Extract the [X, Y] coordinate from the center of the cell holding the provided text.  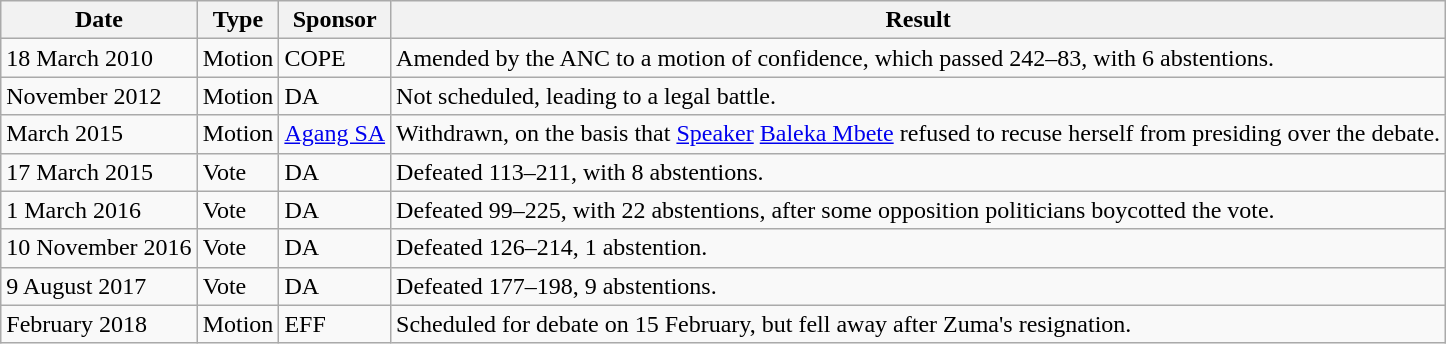
February 2018 [99, 324]
COPE [335, 58]
Agang SA [335, 134]
Withdrawn, on the basis that Speaker Baleka Mbete refused to recuse herself from presiding over the debate. [918, 134]
Type [238, 20]
10 November 2016 [99, 248]
Amended by the ANC to a motion of confidence, which passed 242–83, with 6 abstentions. [918, 58]
Not scheduled, leading to a legal battle. [918, 96]
Defeated 177–198, 9 abstentions. [918, 286]
Sponsor [335, 20]
Defeated 99–225, with 22 abstentions, after some opposition politicians boycotted the vote. [918, 210]
March 2015 [99, 134]
1 March 2016 [99, 210]
Result [918, 20]
EFF [335, 324]
17 March 2015 [99, 172]
November 2012 [99, 96]
Date [99, 20]
18 March 2010 [99, 58]
Defeated 113–211, with 8 abstentions. [918, 172]
9 August 2017 [99, 286]
Scheduled for debate on 15 February, but fell away after Zuma's resignation. [918, 324]
Defeated 126–214, 1 abstention. [918, 248]
